Find where the given text appears and provide that cell's center as [x, y] coordinate. 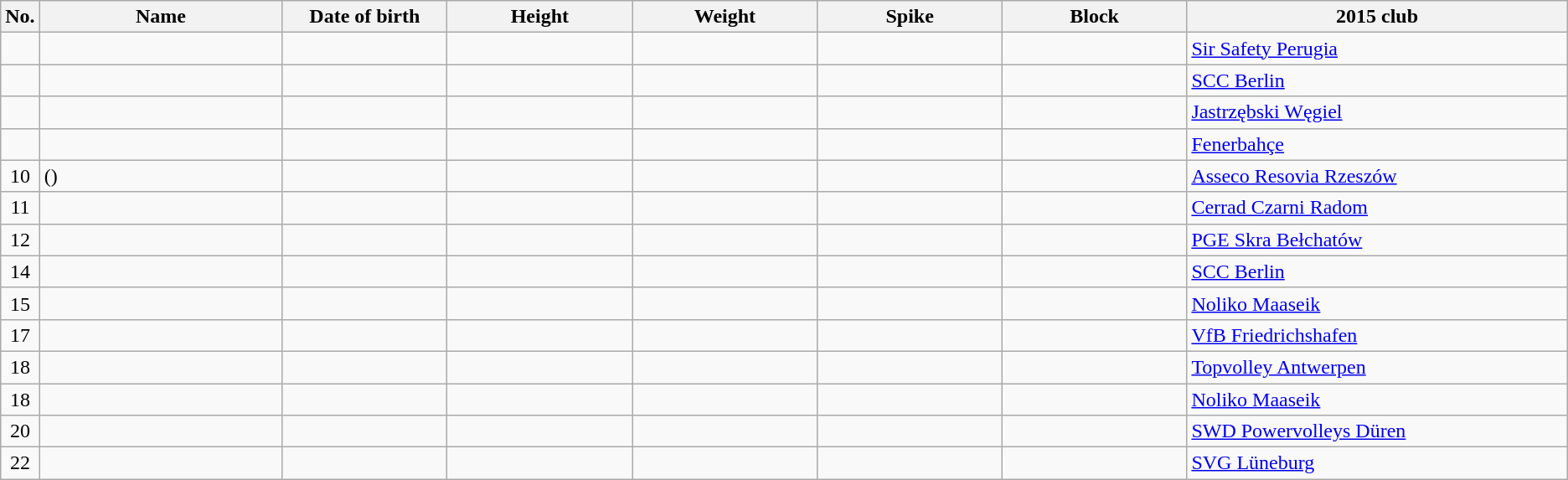
() [161, 176]
Spike [910, 17]
Jastrzębski Węgiel [1377, 112]
Name [161, 17]
VfB Friedrichshafen [1377, 335]
No. [20, 17]
Block [1094, 17]
Weight [725, 17]
Topvolley Antwerpen [1377, 367]
SVG Lüneburg [1377, 463]
Fenerbahçe [1377, 144]
17 [20, 335]
22 [20, 463]
PGE Skra Bełchatów [1377, 240]
10 [20, 176]
14 [20, 271]
20 [20, 431]
SWD Powervolleys Düren [1377, 431]
15 [20, 303]
2015 club [1377, 17]
Cerrad Czarni Radom [1377, 208]
Asseco Resovia Rzeszów [1377, 176]
11 [20, 208]
12 [20, 240]
Height [539, 17]
Sir Safety Perugia [1377, 49]
Date of birth [365, 17]
